Determine the [X, Y] coordinate at the center of the cell enclosing the given text.  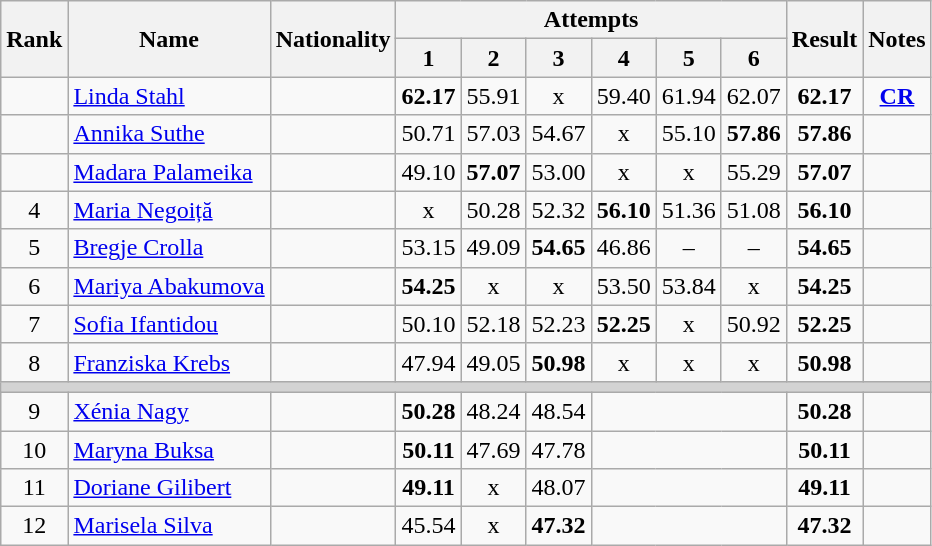
47.94 [428, 362]
45.54 [428, 526]
47.69 [494, 449]
Doriane Gilibert [169, 488]
Sofia Ifantidou [169, 324]
11 [34, 488]
49.10 [428, 172]
61.94 [688, 96]
55.29 [754, 172]
2 [494, 58]
50.10 [428, 324]
CR [897, 96]
9 [34, 411]
7 [34, 324]
Attempts [591, 20]
Marisela Silva [169, 526]
48.24 [494, 411]
48.07 [558, 488]
51.08 [754, 210]
62.07 [754, 96]
49.05 [494, 362]
Franziska Krebs [169, 362]
Name [169, 39]
49.09 [494, 248]
53.50 [624, 286]
47.78 [558, 449]
8 [34, 362]
50.71 [428, 134]
54.67 [558, 134]
57.03 [494, 134]
3 [558, 58]
48.54 [558, 411]
Maryna Buksa [169, 449]
Rank [34, 39]
1 [428, 58]
53.15 [428, 248]
52.32 [558, 210]
46.86 [624, 248]
53.00 [558, 172]
Xénia Nagy [169, 411]
Linda Stahl [169, 96]
Result [824, 39]
Notes [897, 39]
Mariya Abakumova [169, 286]
52.18 [494, 324]
51.36 [688, 210]
Maria Negoiță [169, 210]
Bregje Crolla [169, 248]
55.10 [688, 134]
50.92 [754, 324]
Annika Suthe [169, 134]
52.23 [558, 324]
Madara Palameika [169, 172]
10 [34, 449]
55.91 [494, 96]
Nationality [333, 39]
12 [34, 526]
53.84 [688, 286]
59.40 [624, 96]
